Detect which cell encompasses the target text, then output its [x, y] center coordinate. 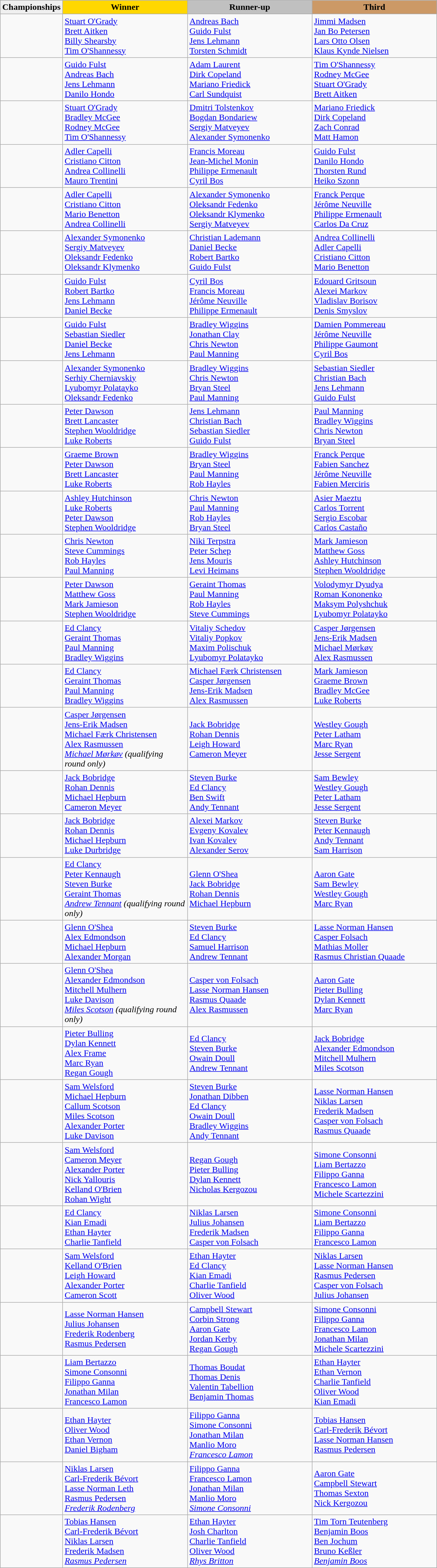
Adam LaurentDirk CopelandMariano FriedickCarl Sundquist [250, 79]
Casper JørgensenJens-Erik MadsenMichael MørkøvAlex Rasmussen [374, 643]
Glenn O'SheaJack BobridgeRohan DennisMichael Hepburn [250, 889]
Pieter BullingDylan KennettAlex FrameMarc RyanRegan Gough [125, 1053]
Bradley WigginsBryan SteelPaul ManningRob Hayles [250, 469]
Michael Færk ChristensenCasper JørgensenJens-Erik MadsenAlex Rasmussen [250, 686]
Aaron GateCampbell StewartThomas SextonNick Kergozou [374, 1488]
Alexander SymonenkoOleksandr FedenkoOleksandr KlymenkoSergiy Matveyev [250, 209]
Steven BurkePeter KennaughAndy TennantSam Harrison [374, 836]
Andreas BachGuido FulstJens LehmannTorsten Schmidt [250, 36]
Sam WelsfordCameron MeyerAlexander PorterNick YallourisKelland O'BrienRohan Wight [125, 1174]
Mariano FriedickDirk CopelandZach ConradMatt Hamon [374, 122]
Steven BurkeJonathan DibbenEd ClancyOwain DoullBradley WigginsAndy Tennant [250, 1111]
Casper von FolsachLasse Norman HansenRasmus QuaadeAlex Rasmussen [250, 995]
Simone ConsonniFilippo GannaFrancesco LamonJonathan MilanMichele Scartezzini [374, 1329]
Adler CapelliCristiano CittonMario BenettonAndrea Collinelli [125, 209]
Andrea CollinelliAdler CapelliCristiano CittonMario Benetton [374, 253]
Jack BobridgeRohan DennisLeigh HowardCameron Meyer [250, 739]
Ed ClancyPeter KennaughSteven BurkeGeraint ThomasAndrew Tennant (qualifying round only) [125, 889]
Bradley WigginsJonathan ClayChris NewtonPaul Manning [250, 339]
Casper JørgensenJens-Erik MadsenMichael Færk ChristensenAlex RasmussenMichael Mørkøv (qualifying round only) [125, 739]
Tim O'ShannessyRodney McGeeStuart O'GradyBrett Aitken [374, 79]
Jack BobridgeRohan DennisMichael HepburnLuke Durbridge [125, 836]
Alexei MarkovEvgeny KovalevIvan KovalevAlexander Serov [250, 836]
Filippo GannaSimone ConsonniJonathan MilanManlio MoroFrancesco Lamon [250, 1435]
Winner [125, 7]
Paul ManningBradley WigginsChris NewtonBryan Steel [374, 426]
Christian LademannDaniel BeckeRobert BartkoGuido Fulst [250, 253]
Bradley WigginsChris NewtonBryan SteelPaul Manning [250, 382]
Niklas LarsenJulius JohansenFrederik MadsenCasper von Folsach [250, 1227]
Ethan HayterEd ClancyKian EmadiCharlie TanfieldOliver Wood [250, 1275]
Tobias HansenCarl-Frederik BévortLasse Norman HansenRasmus Pedersen [374, 1435]
Ed ClancySteven BurkeOwain DoullAndrew Tennant [250, 1053]
Sam WelsfordKelland O'BrienLeigh HowardAlexander PorterCameron Scott [125, 1275]
Adler CapelliCristiano CittonAndrea CollinelliMauro Trentini [125, 166]
Ethan HayterEthan VernonCharlie TanfieldOliver WoodKian Emadi [374, 1382]
Peter DawsonMatthew GossMark JamiesonStephen Wooldridge [125, 599]
Edouard GritsounAlexei MarkovVladislav BorisovDenis Smyslov [374, 296]
Franck PerqueFabien SanchezJérôme NeuvilleFabien Merciris [374, 469]
Niklas LarsenLasse Norman HansenRasmus PedersenCasper von FolsachJulius Johansen [374, 1275]
Cyril BosFrancis MoreauJérôme NeuvillePhilippe Ermenault [250, 296]
Stuart O'Grady Bradley McGee Rodney McGeeTim O'Shannessy [125, 122]
Sam BewleyWestley GoughPeter LathamJesse Sergent [374, 792]
Filippo GannaFrancesco LamonJonathan MilanManlio MoroSimone Consonni [250, 1488]
Campbell StewartCorbin StrongAaron GateJordan KerbyRegan Gough [250, 1329]
Chris NewtonPaul ManningRob HaylesBryan Steel [250, 512]
Dmitri TolstenkovBogdan BondariewSergiy MatveyevAlexander Symonenko [250, 122]
Steven BurkeEd ClancySamuel HarrisonAndrew Tennant [250, 942]
Geraint ThomasPaul ManningRob HaylesSteve Cummings [250, 599]
Asier MaeztuCarlos TorrentSergio EscobarCarlos Castaño [374, 512]
Alexander SymonenkoSergiy MatveyevOleksandr FedenkoOleksandr Klymenko [125, 253]
Alexander SymonenkoSerhiy CherniavskiyLyubomyr PolataykoOleksandr Fedenko [125, 382]
Ethan HayterOliver WoodEthan VernonDaniel Bigham [125, 1435]
Jens LehmannChristian BachSebastian SiedlerGuido Fulst [250, 426]
Chris NewtonSteve CummingsRob HaylesPaul Manning [125, 556]
Ethan HayterJosh CharltonCharlie TanfieldOliver WoodRhys Britton [250, 1541]
Glenn O'SheaAlex EdmondsonMichael HepburnAlexander Morgan [125, 942]
Guido FulstRobert BartkoJens LehmannDaniel Becke [125, 296]
Jack BobridgeAlexander EdmondsonMitchell MulhernMiles Scotson [374, 1053]
Ed ClancyKian EmadiEthan HayterCharlie Tanfield [125, 1227]
Runner-up [250, 7]
Lasse Norman HansenJulius JohansenFrederik RodenbergRasmus Pedersen [125, 1329]
Damien PommereauJérôme NeuvillePhilippe GaumontCyril Bos [374, 339]
Thomas BoudatThomas DenisValentin TabellionBenjamin Thomas [250, 1382]
Simone ConsonniLiam BertazzoFilippo GannaFrancesco Lamon [374, 1227]
Jack BobridgeRohan DennisMichael HepburnCameron Meyer [125, 792]
Simone ConsonniLiam BertazzoFilippo GannaFrancesco LamonMichele Scartezzini [374, 1174]
Vitaliy SchedovVitaliy PopkovMaxim PolischukLyubomyr Polatayko [250, 643]
Niklas LarsenCarl-Frederik Bévort Lasse Norman LethRasmus PedersenFrederik Rodenberg [125, 1488]
Guido FulstSebastian SiedlerDaniel BeckeJens Lehmann [125, 339]
Mark JamiesonGraeme BrownBradley McGeeLuke Roberts [374, 686]
Lasse Norman HansenCasper FolsachMathias MollerRasmus Christian Quaade [374, 942]
Francis MoreauJean-Michel MoninPhilippe ErmenaultCyril Bos [250, 166]
Mark JamiesonMatthew GossAshley HutchinsonStephen Wooldridge [374, 556]
Lasse Norman HansenNiklas LarsenFrederik MadsenCasper von FolsachRasmus Quaade [374, 1111]
Niki TerpstraPeter SchepJens MourisLevi Heimans [250, 556]
Guido FulstAndreas BachJens LehmannDanilo Hondo [125, 79]
Third [374, 7]
Championships [31, 7]
Sebastian SiedlerChristian BachJens LehmannGuido Fulst [374, 382]
Peter DawsonBrett LancasterStephen WooldridgeLuke Roberts [125, 426]
Steven BurkeEd Clancy Ben SwiftAndy Tennant [250, 792]
Westley GoughPeter LathamMarc RyanJesse Sergent [374, 739]
Tobias HansenCarl-Frederik BévortNiklas LarsenFrederik MadsenRasmus Pedersen [125, 1541]
Liam BertazzoSimone ConsonniFilippo GannaJonathan MilanFrancesco Lamon [125, 1382]
Volodymyr DyudyaRoman KononenkoMaksym PolyshchukLyubomyr Polatayko [374, 599]
Tim Torn TeutenbergBenjamin BoosBen JochumBruno KeßlerBenjamin Boos [374, 1541]
Ashley HutchinsonLuke RobertsPeter DawsonStephen Wooldridge [125, 512]
Graeme BrownPeter DawsonBrett LancasterLuke Roberts [125, 469]
Sam WelsfordMichael HepburnCallum ScotsonMiles ScotsonAlexander PorterLuke Davison [125, 1111]
Aaron GateSam BewleyWestley GoughMarc Ryan [374, 889]
Aaron GatePieter BullingDylan KennettMarc Ryan [374, 995]
Regan GoughPieter BullingDylan KennettNicholas Kergozou [250, 1174]
Guido FulstDanilo HondoThorsten RundHeiko Szonn [374, 166]
Jimmi MadsenJan Bo PetersenLars Otto OlsenKlaus Kynde Nielsen [374, 36]
Franck PerqueJérôme NeuvillePhilippe ErmenaultCarlos Da Cruz [374, 209]
Stuart O'GradyBrett AitkenBilly ShearsbyTim O'Shannessy [125, 36]
Glenn O'SheaAlexander EdmondsonMitchell MulhernLuke DavisonMiles Scotson (qualifying round only) [125, 995]
